Identify which cell holds the provided text, then report its [x, y] central coordinate. 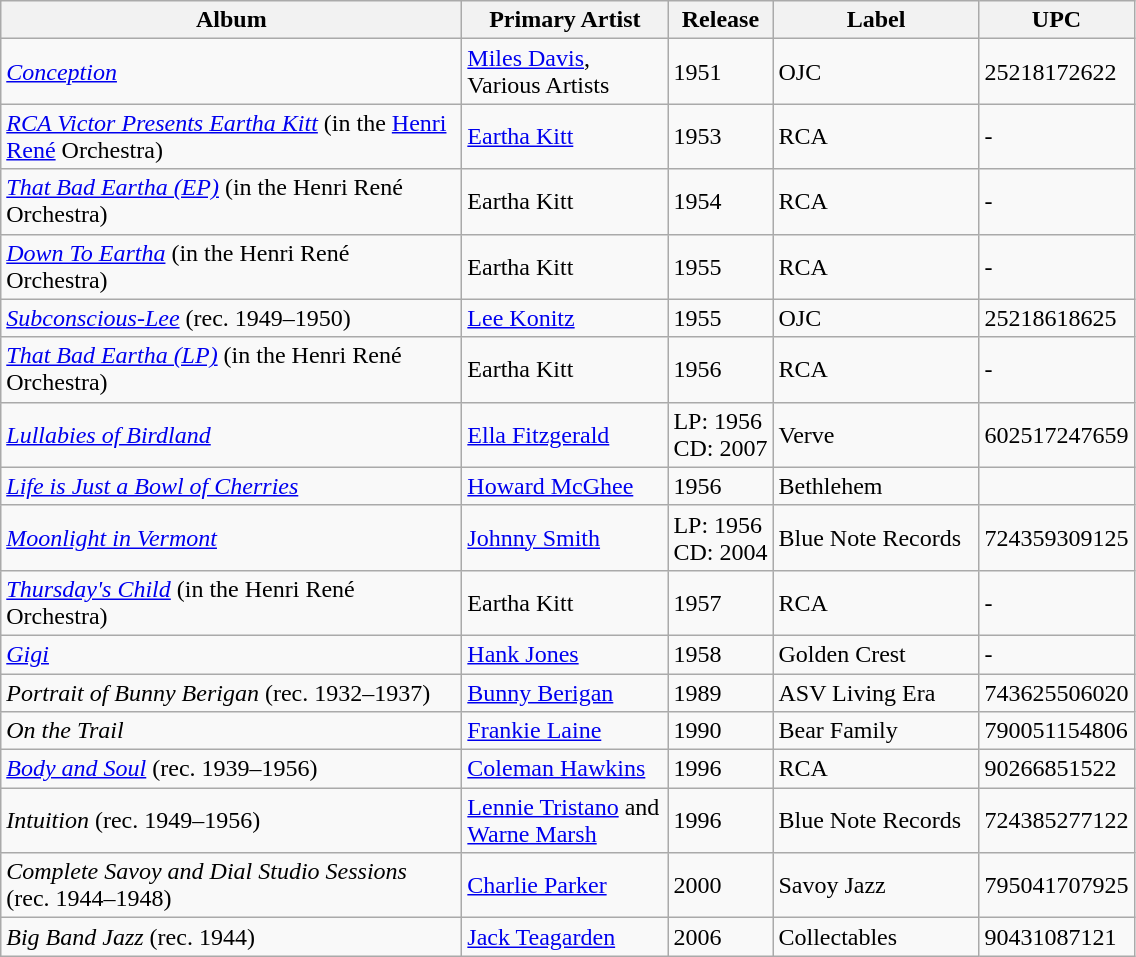
2000 [720, 886]
Coleman Hawkins [565, 769]
Collectables [876, 937]
Label [876, 20]
795041707925 [1056, 886]
Lennie Tristano and Warne Marsh [565, 820]
Lullabies of Birdland [232, 434]
Conception [232, 72]
LP: 1956CD: 2007 [720, 434]
Howard McGhee [565, 486]
1958 [720, 654]
Bear Family [876, 731]
Gigi [232, 654]
724359309125 [1056, 538]
1990 [720, 731]
Bethlehem [876, 486]
UPC [1056, 20]
25218618625 [1056, 318]
790051154806 [1056, 731]
602517247659 [1056, 434]
90266851522 [1056, 769]
Big Band Jazz (rec. 1944) [232, 937]
90431087121 [1056, 937]
Body and Soul (rec. 1939–1956) [232, 769]
25218172622 [1056, 72]
Subconscious-Lee (rec. 1949–1950) [232, 318]
1957 [720, 602]
743625506020 [1056, 693]
RCA Victor Presents Eartha Kitt (in the Henri René Orchestra) [232, 136]
Album [232, 20]
Complete Savoy and Dial Studio Sessions(rec. 1944–1948) [232, 886]
ASV Living Era [876, 693]
Miles Davis, Various Artists [565, 72]
Release [720, 20]
Intuition (rec. 1949–1956) [232, 820]
Life is Just a Bowl of Cherries [232, 486]
Savoy Jazz [876, 886]
On the Trail [232, 731]
Charlie Parker [565, 886]
Johnny Smith [565, 538]
2006 [720, 937]
Lee Konitz [565, 318]
Golden Crest [876, 654]
1954 [720, 202]
Portrait of Bunny Berigan (rec. 1932–1937) [232, 693]
1953 [720, 136]
Verve [876, 434]
Ella Fitzgerald [565, 434]
Frankie Laine [565, 731]
That Bad Eartha (LP) (in the Henri René Orchestra) [232, 370]
Hank Jones [565, 654]
Primary Artist [565, 20]
That Bad Eartha (EP) (in the Henri René Orchestra) [232, 202]
Thursday's Child (in the Henri René Orchestra) [232, 602]
Jack Teagarden [565, 937]
724385277122 [1056, 820]
Moonlight in Vermont [232, 538]
Down To Eartha (in the Henri René Orchestra) [232, 266]
1989 [720, 693]
1951 [720, 72]
Bunny Berigan [565, 693]
LP: 1956CD: 2004 [720, 538]
